Search for the cell housing the specified text and yield its [X, Y] center coordinate. 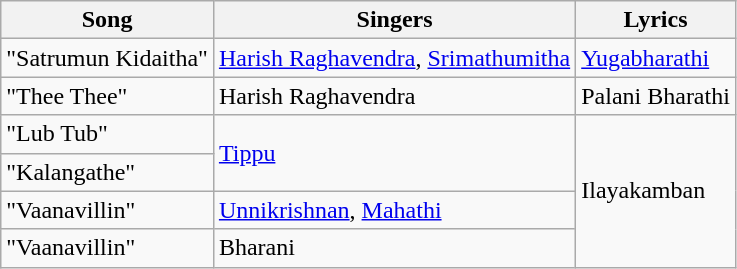
Harish Raghavendra [394, 96]
Song [108, 20]
"Kalangathe" [108, 172]
"Lub Tub" [108, 134]
Lyrics [656, 20]
Ilayakamban [656, 191]
Unnikrishnan, Mahathi [394, 210]
Yugabharathi [656, 58]
"Thee Thee" [108, 96]
Bharani [394, 248]
Harish Raghavendra, Srimathumitha [394, 58]
"Satrumun Kidaitha" [108, 58]
Palani Bharathi [656, 96]
Tippu [394, 153]
Singers [394, 20]
